Identify which cell holds the provided text, then report its [x, y] central coordinate. 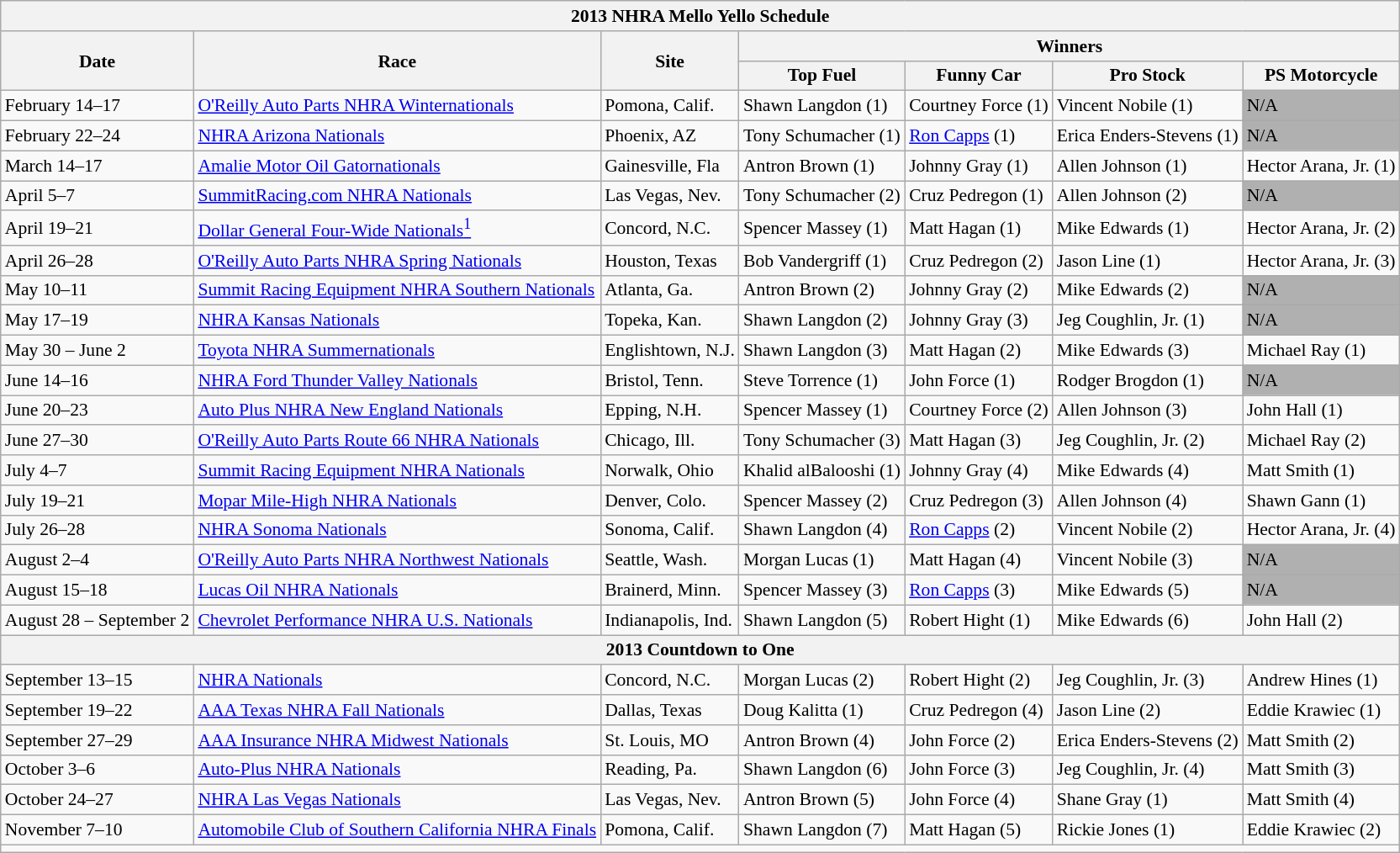
Vincent Nobile (3) [1148, 560]
St. Louis, MO [669, 740]
June 27–30 [98, 441]
Matt Hagan (4) [979, 560]
Jeg Coughlin, Jr. (4) [1148, 770]
Indianapolis, Ind. [669, 620]
Cruz Pedregon (1) [979, 196]
Bob Vandergriff (1) [822, 261]
Ron Capps (2) [979, 530]
Antron Brown (2) [822, 290]
April 5–7 [98, 196]
May 10–11 [98, 290]
Jeg Coughlin, Jr. (1) [1148, 321]
Winners [1070, 46]
November 7–10 [98, 830]
John Hall (2) [1322, 620]
NHRA Nationals [397, 681]
Jeg Coughlin, Jr. (3) [1148, 681]
Date [98, 61]
Dallas, Texas [669, 710]
Spencer Massey (2) [822, 501]
Michael Ray (1) [1322, 351]
Rickie Jones (1) [1148, 830]
Top Fuel [822, 76]
John Force (2) [979, 740]
Cruz Pedregon (2) [979, 261]
Epping, N.H. [669, 411]
Johnny Gray (2) [979, 290]
March 14–17 [98, 166]
SummitRacing.com NHRA Nationals [397, 196]
Matt Smith (4) [1322, 800]
Site [669, 61]
Auto Plus NHRA New England Nationals [397, 411]
Phoenix, AZ [669, 136]
Reading, Pa. [669, 770]
Tony Schumacher (3) [822, 441]
O'Reilly Auto Parts Route 66 NHRA Nationals [397, 441]
Shawn Langdon (6) [822, 770]
Ron Capps (1) [979, 136]
Erica Enders-Stevens (1) [1148, 136]
Ron Capps (3) [979, 591]
Mike Edwards (4) [1148, 470]
Allen Johnson (3) [1148, 411]
Robert Hight (2) [979, 681]
Cruz Pedregon (3) [979, 501]
Tony Schumacher (2) [822, 196]
Toyota NHRA Summernationals [397, 351]
Allen Johnson (2) [1148, 196]
Shawn Langdon (2) [822, 321]
Mike Edwards (2) [1148, 290]
Topeka, Kan. [669, 321]
Amalie Motor Oil Gatornationals [397, 166]
John Force (3) [979, 770]
August 28 – September 2 [98, 620]
Matt Hagan (1) [979, 229]
Shawn Langdon (7) [822, 830]
Johnny Gray (3) [979, 321]
Vincent Nobile (1) [1148, 106]
O'Reilly Auto Parts NHRA Spring Nationals [397, 261]
O'Reilly Auto Parts NHRA Winternationals [397, 106]
September 27–29 [98, 740]
Matt Smith (3) [1322, 770]
Chevrolet Performance NHRA U.S. Nationals [397, 620]
Mike Edwards (3) [1148, 351]
Hector Arana, Jr. (3) [1322, 261]
Shawn Langdon (5) [822, 620]
Funny Car [979, 76]
NHRA Las Vegas Nationals [397, 800]
Rodger Brogdon (1) [1148, 380]
Pro Stock [1148, 76]
PS Motorcycle [1322, 76]
Johnny Gray (4) [979, 470]
NHRA Kansas Nationals [397, 321]
Antron Brown (5) [822, 800]
John Hall (1) [1322, 411]
Hector Arana, Jr. (4) [1322, 530]
September 19–22 [98, 710]
Brainerd, Minn. [669, 591]
Morgan Lucas (2) [822, 681]
Michael Ray (2) [1322, 441]
Cruz Pedregon (4) [979, 710]
Norwalk, Ohio [669, 470]
Eddie Krawiec (1) [1322, 710]
Mopar Mile-High NHRA Nationals [397, 501]
July 26–28 [98, 530]
Steve Torrence (1) [822, 380]
Jason Line (2) [1148, 710]
Matt Hagan (5) [979, 830]
Shawn Gann (1) [1322, 501]
Shawn Langdon (4) [822, 530]
Sonoma, Calif. [669, 530]
Shawn Langdon (3) [822, 351]
Gainesville, Fla [669, 166]
Andrew Hines (1) [1322, 681]
Mike Edwards (5) [1148, 591]
Summit Racing Equipment NHRA Nationals [397, 470]
Vincent Nobile (2) [1148, 530]
Khalid alBalooshi (1) [822, 470]
Robert Hight (1) [979, 620]
NHRA Ford Thunder Valley Nationals [397, 380]
August 15–18 [98, 591]
Shane Gray (1) [1148, 800]
September 13–15 [98, 681]
Mike Edwards (1) [1148, 229]
2013 NHRA Mello Yello Schedule [700, 16]
August 2–4 [98, 560]
Jason Line (1) [1148, 261]
Antron Brown (1) [822, 166]
Summit Racing Equipment NHRA Southern Nationals [397, 290]
Englishtown, N.J. [669, 351]
AAA Texas NHRA Fall Nationals [397, 710]
2013 Countdown to One [700, 650]
April 26–28 [98, 261]
Antron Brown (4) [822, 740]
Houston, Texas [669, 261]
Atlanta, Ga. [669, 290]
Matt Hagan (3) [979, 441]
Race [397, 61]
October 24–27 [98, 800]
Hector Arana, Jr. (2) [1322, 229]
June 20–23 [98, 411]
April 19–21 [98, 229]
Automobile Club of Southern California NHRA Finals [397, 830]
Matt Smith (1) [1322, 470]
February 14–17 [98, 106]
Shawn Langdon (1) [822, 106]
Morgan Lucas (1) [822, 560]
NHRA Arizona Nationals [397, 136]
Jeg Coughlin, Jr. (2) [1148, 441]
AAA Insurance NHRA Midwest Nationals [397, 740]
Dollar General Four-Wide Nationals1 [397, 229]
Matt Smith (2) [1322, 740]
Eddie Krawiec (2) [1322, 830]
Auto-Plus NHRA Nationals [397, 770]
Erica Enders-Stevens (2) [1148, 740]
Tony Schumacher (1) [822, 136]
Chicago, Ill. [669, 441]
NHRA Sonoma Nationals [397, 530]
Matt Hagan (2) [979, 351]
John Force (1) [979, 380]
Spencer Massey (3) [822, 591]
July 4–7 [98, 470]
Johnny Gray (1) [979, 166]
Doug Kalitta (1) [822, 710]
May 17–19 [98, 321]
O'Reilly Auto Parts NHRA Northwest Nationals [397, 560]
John Force (4) [979, 800]
October 3–6 [98, 770]
Denver, Colo. [669, 501]
Allen Johnson (1) [1148, 166]
May 30 – June 2 [98, 351]
Allen Johnson (4) [1148, 501]
Courtney Force (1) [979, 106]
Mike Edwards (6) [1148, 620]
Lucas Oil NHRA Nationals [397, 591]
Courtney Force (2) [979, 411]
July 19–21 [98, 501]
Seattle, Wash. [669, 560]
February 22–24 [98, 136]
Bristol, Tenn. [669, 380]
June 14–16 [98, 380]
Hector Arana, Jr. (1) [1322, 166]
